Output the (X, Y) coordinate of the center of the cell containing the given text.  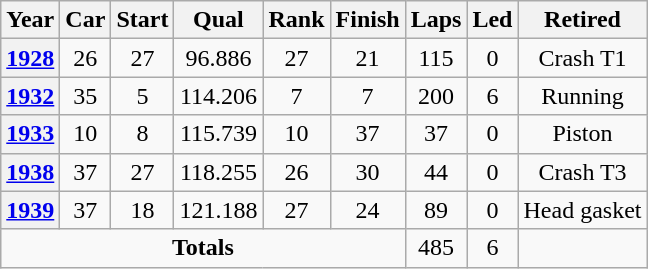
Laps (436, 20)
Piston (582, 134)
1939 (30, 210)
35 (86, 96)
21 (368, 58)
Year (30, 20)
Head gasket (582, 210)
Qual (218, 20)
115.739 (218, 134)
Car (86, 20)
Running (582, 96)
44 (436, 172)
200 (436, 96)
485 (436, 248)
Finish (368, 20)
Start (142, 20)
1938 (30, 172)
1933 (30, 134)
89 (436, 210)
24 (368, 210)
Rank (296, 20)
18 (142, 210)
96.886 (218, 58)
Crash T1 (582, 58)
Totals (203, 248)
118.255 (218, 172)
Led (492, 20)
1928 (30, 58)
114.206 (218, 96)
121.188 (218, 210)
115 (436, 58)
5 (142, 96)
Retired (582, 20)
1932 (30, 96)
8 (142, 134)
Crash T3 (582, 172)
30 (368, 172)
